Provide the (x, y) coordinate of the cell's center where the given text is located.  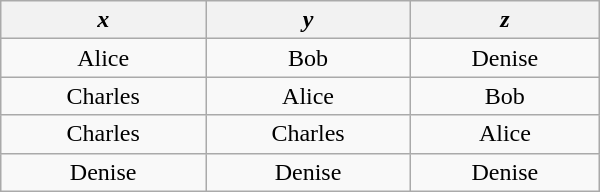
z (504, 20)
y (308, 20)
x (104, 20)
